Search for the cell housing the specified text and yield its [X, Y] center coordinate. 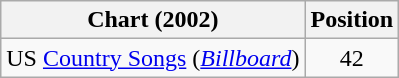
US Country Songs (Billboard) [153, 58]
42 [352, 58]
Chart (2002) [153, 20]
Position [352, 20]
